Output the (x, y) coordinate of the center of the cell containing the given text.  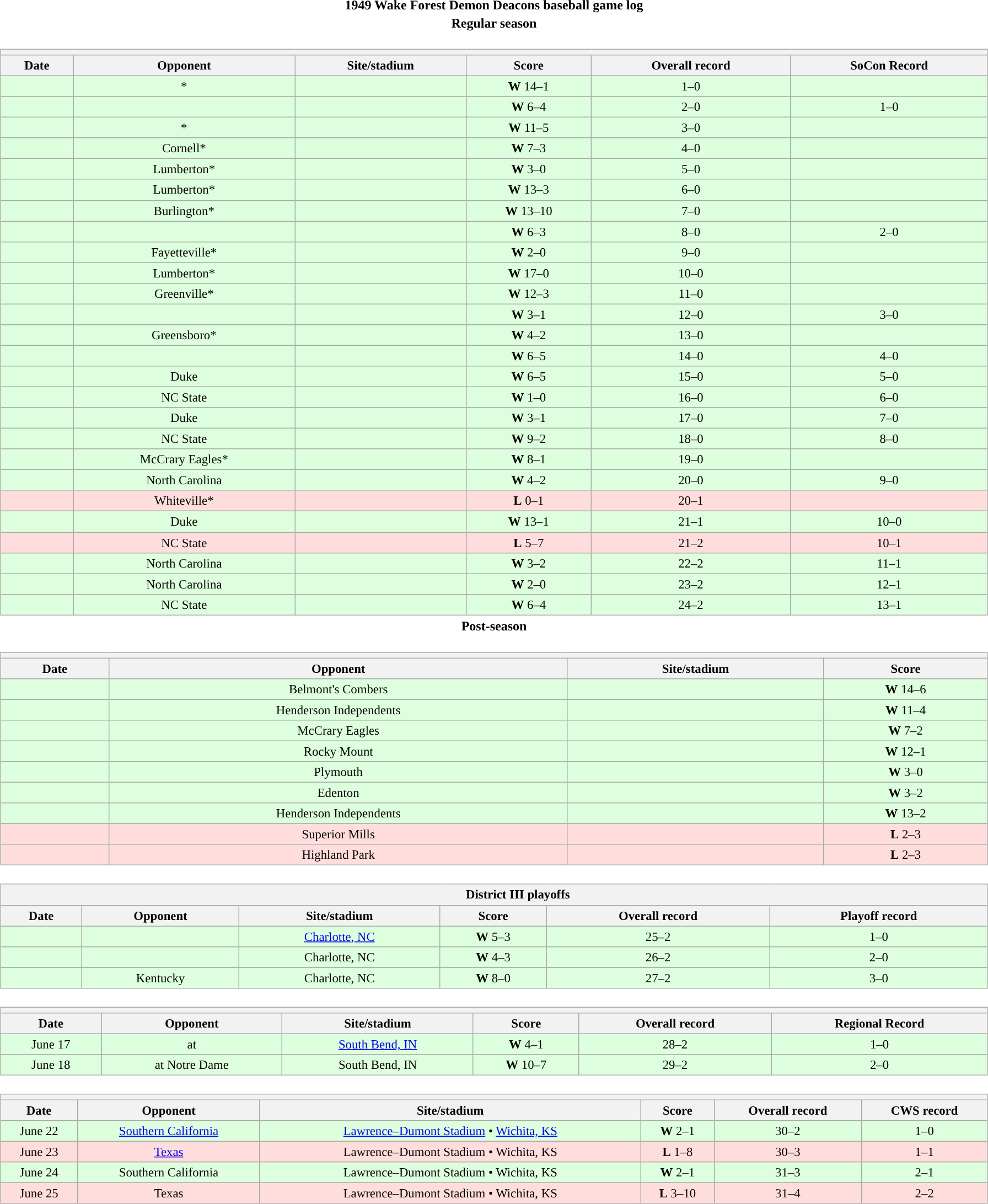
20–0 (691, 480)
W 13–10 (529, 211)
12–0 (691, 314)
11–1 (889, 563)
Whiteville* (184, 501)
June 17 (51, 1044)
31–3 (788, 1173)
17–0 (691, 418)
W 9–2 (529, 439)
W 11–5 (529, 128)
McCrary Eagles (339, 731)
June 24 (39, 1173)
21–1 (691, 522)
Greensboro* (184, 335)
SoCon Record (889, 66)
L 0–1 (529, 501)
W 17–0 (529, 273)
June 25 (39, 1194)
W 4–1 (526, 1044)
L 3–10 (678, 1194)
June 23 (39, 1152)
at (192, 1044)
Kentucky (161, 978)
10–1 (889, 542)
Greenville* (184, 293)
30–2 (788, 1131)
15–0 (691, 377)
W 7–2 (906, 731)
30–3 (788, 1152)
28–2 (675, 1044)
31–4 (788, 1194)
W 14–1 (529, 86)
27–2 (658, 978)
Superior Mills (339, 834)
Playoff record (879, 916)
L 5–7 (529, 542)
13–1 (889, 604)
29–2 (675, 1065)
Belmont's Combers (339, 689)
16–0 (691, 397)
Plymouth (339, 772)
W 13–2 (906, 814)
20–1 (691, 501)
W 1–0 (529, 397)
2–1 (924, 1173)
W 14–6 (906, 689)
at Notre Dame (192, 1065)
June 18 (51, 1065)
Fayetteville* (184, 252)
2–2 (924, 1194)
Burlington* (184, 211)
22–2 (691, 563)
W 5–3 (493, 937)
W 11–4 (906, 710)
11–0 (691, 293)
18–0 (691, 439)
W 10–7 (526, 1065)
W 6–3 (529, 232)
McCrary Eagles* (184, 459)
21–2 (691, 542)
Cornell* (184, 148)
W 13–1 (529, 522)
W 12–1 (906, 751)
Rocky Mount (339, 751)
Regional Record (880, 1023)
June 22 (39, 1131)
24–2 (691, 604)
CWS record (924, 1110)
13–0 (691, 335)
25–2 (658, 937)
W 7–3 (529, 148)
19–0 (691, 459)
W 8–1 (529, 459)
14–0 (691, 356)
Edenton (339, 793)
L 1–8 (678, 1152)
Highland Park (339, 855)
W 13–3 (529, 190)
1–1 (924, 1152)
W 12–3 (529, 293)
12–1 (889, 584)
26–2 (658, 957)
District III playoffs (494, 895)
23–2 (691, 584)
W 8–0 (493, 978)
W 4–3 (493, 957)
